From the cell containing the given text, extract its center point as (X, Y) coordinate. 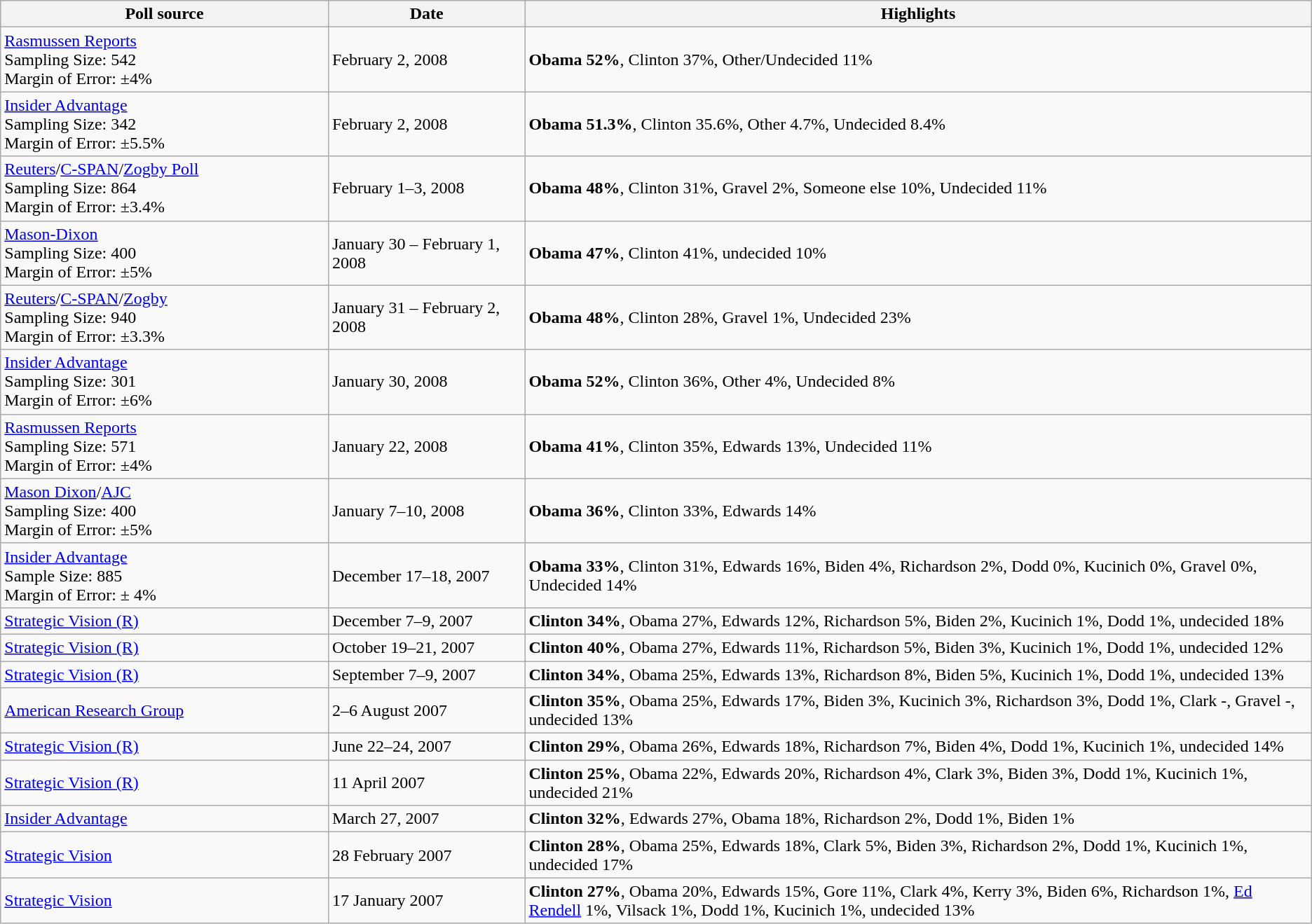
Obama 33%, Clinton 31%, Edwards 16%, Biden 4%, Richardson 2%, Dodd 0%, Kucinich 0%, Gravel 0%, Undecided 14% (918, 575)
Clinton 32%, Edwards 27%, Obama 18%, Richardson 2%, Dodd 1%, Biden 1% (918, 819)
Rasmussen ReportsSampling Size: 571 Margin of Error: ±4% (165, 446)
Clinton 29%, Obama 26%, Edwards 18%, Richardson 7%, Biden 4%, Dodd 1%, Kucinich 1%, undecided 14% (918, 747)
September 7–9, 2007 (426, 675)
28 February 2007 (426, 855)
Mason Dixon/AJCSampling Size: 400 Margin of Error: ±5% (165, 511)
January 22, 2008 (426, 446)
Insider AdvantageSampling Size: 342 Margin of Error: ±5.5% (165, 124)
Poll source (165, 14)
Clinton 25%, Obama 22%, Edwards 20%, Richardson 4%, Clark 3%, Biden 3%, Dodd 1%, Kucinich 1%, undecided 21% (918, 783)
Obama 52%, Clinton 36%, Other 4%, Undecided 8% (918, 382)
Clinton 34%, Obama 25%, Edwards 13%, Richardson 8%, Biden 5%, Kucinich 1%, Dodd 1%, undecided 13% (918, 675)
June 22–24, 2007 (426, 747)
Obama 36%, Clinton 33%, Edwards 14% (918, 511)
Date (426, 14)
January 31 – February 2, 2008 (426, 317)
Insider Advantage (165, 819)
Obama 52%, Clinton 37%, Other/Undecided 11% (918, 60)
2–6 August 2007 (426, 710)
Obama 47%, Clinton 41%, undecided 10% (918, 253)
Clinton 34%, Obama 27%, Edwards 12%, Richardson 5%, Biden 2%, Kucinich 1%, Dodd 1%, undecided 18% (918, 621)
11 April 2007 (426, 783)
Obama 41%, Clinton 35%, Edwards 13%, Undecided 11% (918, 446)
March 27, 2007 (426, 819)
December 7–9, 2007 (426, 621)
17 January 2007 (426, 901)
American Research Group (165, 710)
December 17–18, 2007 (426, 575)
Mason-DixonSampling Size: 400 Margin of Error: ±5% (165, 253)
Insider AdvantageSampling Size: 301 Margin of Error: ±6% (165, 382)
Reuters/C-SPAN/ZogbySampling Size: 940 Margin of Error: ±3.3% (165, 317)
Clinton 40%, Obama 27%, Edwards 11%, Richardson 5%, Biden 3%, Kucinich 1%, Dodd 1%, undecided 12% (918, 647)
Rasmussen ReportsSampling Size: 542 Margin of Error: ±4% (165, 60)
Clinton 28%, Obama 25%, Edwards 18%, Clark 5%, Biden 3%, Richardson 2%, Dodd 1%, Kucinich 1%, undecided 17% (918, 855)
Obama 48%, Clinton 28%, Gravel 1%, Undecided 23% (918, 317)
Reuters/C-SPAN/Zogby PollSampling Size: 864 Margin of Error: ±3.4% (165, 188)
Obama 51.3%, Clinton 35.6%, Other 4.7%, Undecided 8.4% (918, 124)
Clinton 35%, Obama 25%, Edwards 17%, Biden 3%, Kucinich 3%, Richardson 3%, Dodd 1%, Clark -, Gravel -, undecided 13% (918, 710)
February 1–3, 2008 (426, 188)
Highlights (918, 14)
October 19–21, 2007 (426, 647)
January 7–10, 2008 (426, 511)
January 30 – February 1, 2008 (426, 253)
January 30, 2008 (426, 382)
Insider AdvantageSample Size: 885 Margin of Error: ± 4% (165, 575)
Obama 48%, Clinton 31%, Gravel 2%, Someone else 10%, Undecided 11% (918, 188)
